Detect which cell encompasses the target text, then output its (X, Y) center coordinate. 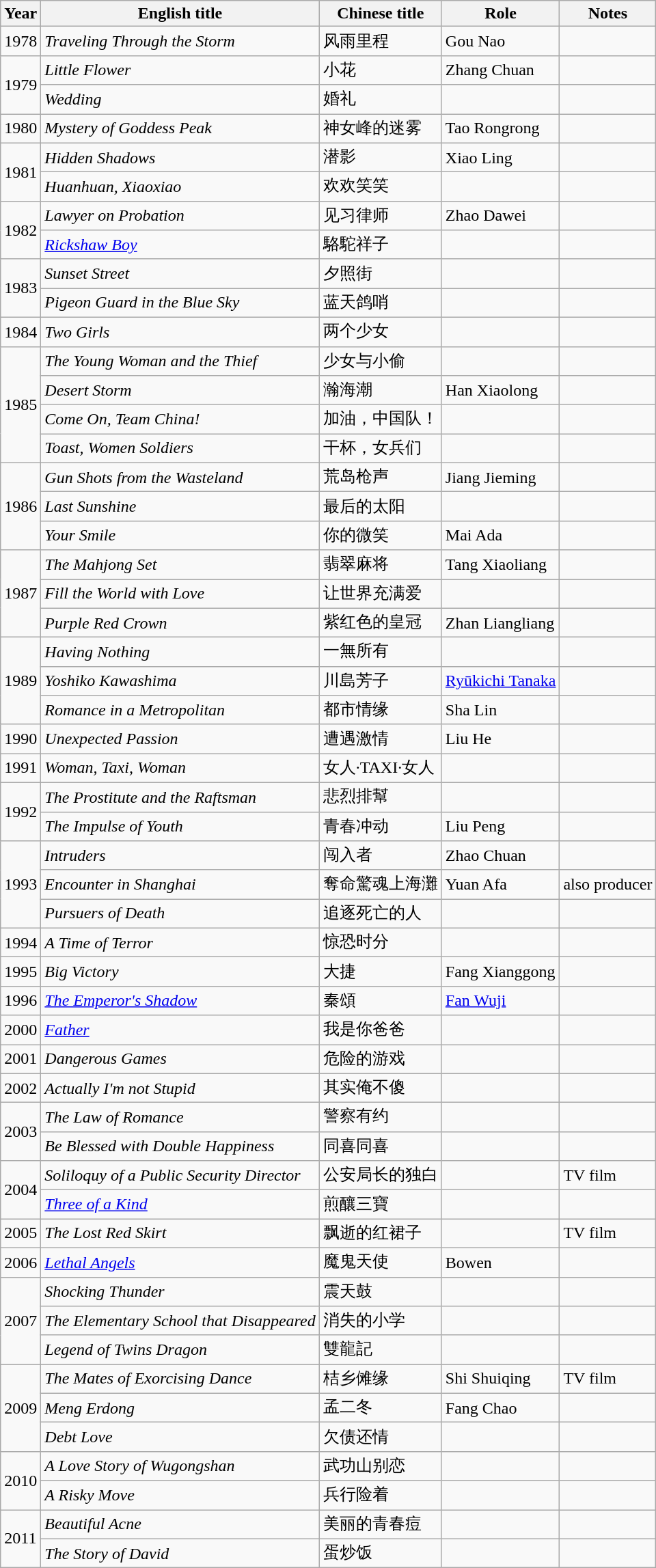
都市情缘 (380, 711)
Role (500, 14)
2006 (20, 1263)
Pigeon Guard in the Blue Sky (180, 303)
Rickshaw Boy (180, 245)
1985 (20, 404)
Yuan Afa (500, 884)
Pursuers of Death (180, 914)
Beautiful Acne (180, 1525)
1993 (20, 885)
Actually I'm not Stupid (180, 1088)
2002 (20, 1088)
A Risky Move (180, 1495)
Fang Xianggong (500, 972)
蓝天鸽哨 (380, 303)
Tang Xiaoliang (500, 564)
奪命驚魂上海灘 (380, 884)
1995 (20, 972)
警察有约 (380, 1118)
瀚海潮 (380, 391)
雙龍記 (380, 1350)
Toast, Women Soldiers (180, 448)
The Elementary School that Disappeared (180, 1321)
Liu Peng (500, 827)
欠债还情 (380, 1438)
悲烈排幫 (380, 797)
A Time of Terror (180, 943)
少女与小偷 (380, 361)
2010 (20, 1480)
Shocking Thunder (180, 1291)
秦頌 (380, 1000)
Legend of Twins Dragon (180, 1350)
Ryūkichi Tanaka (500, 680)
其实俺不傻 (380, 1088)
The Mahjong Set (180, 564)
The Young Woman and the Thief (180, 361)
Sha Lin (500, 711)
闯入者 (380, 855)
The Lost Red Skirt (180, 1234)
Dangerous Games (180, 1059)
美丽的青春痘 (380, 1525)
Chinese title (380, 14)
The Emperor's Shadow (180, 1000)
消失的小学 (380, 1321)
神女峰的迷雾 (380, 128)
让世界充满爱 (380, 594)
兵行险着 (380, 1495)
Meng Erdong (180, 1407)
Fan Wuji (500, 1000)
Liu He (500, 739)
欢欢笑笑 (380, 187)
Three of a Kind (180, 1204)
2004 (20, 1190)
Tao Rongrong (500, 128)
Unexpected Passion (180, 739)
駱駝祥子 (380, 245)
Yoshiko Kawashima (180, 680)
Two Girls (180, 332)
婚礼 (380, 100)
Notes (608, 14)
大捷 (380, 972)
Big Victory (180, 972)
一無所有 (380, 652)
2001 (20, 1059)
Encounter in Shanghai (180, 884)
1994 (20, 943)
Woman, Taxi, Woman (180, 768)
1986 (20, 506)
Shi Shuiqing (500, 1379)
女人·TAXI·女人 (380, 768)
2009 (20, 1408)
Traveling Through the Storm (180, 41)
煎釀三寶 (380, 1204)
Lawyer on Probation (180, 216)
Little Flower (180, 70)
Romance in a Metropolitan (180, 711)
见习律师 (380, 216)
Lethal Angels (180, 1263)
1989 (20, 681)
夕照街 (380, 273)
武功山别恋 (380, 1466)
The Impulse of Youth (180, 827)
干杯，女兵们 (380, 448)
Debt Love (180, 1438)
小花 (380, 70)
公安局长的独白 (380, 1175)
also producer (608, 884)
风雨里程 (380, 41)
2003 (20, 1131)
紫红色的皇冠 (380, 623)
追逐死亡的人 (380, 914)
1982 (20, 230)
两个少女 (380, 332)
Having Nothing (180, 652)
青春冲动 (380, 827)
Mystery of Goddess Peak (180, 128)
1983 (20, 288)
同喜同喜 (380, 1146)
Gou Nao (500, 41)
Father (180, 1030)
1979 (20, 85)
The Story of David (180, 1554)
1990 (20, 739)
Zhao Chuan (500, 855)
A Love Story of Wugongshan (180, 1466)
Bowen (500, 1263)
2005 (20, 1234)
2007 (20, 1321)
荒岛枪声 (380, 477)
Fang Chao (500, 1407)
Huanhuan, Xiaoxiao (180, 187)
Zhan Liangliang (500, 623)
Last Sunshine (180, 507)
蛋炒饭 (380, 1554)
Soliloquy of a Public Security Director (180, 1175)
Be Blessed with Double Happiness (180, 1146)
川島芳子 (380, 680)
1984 (20, 332)
1980 (20, 128)
Your Smile (180, 536)
Desert Storm (180, 391)
Xiao Ling (500, 157)
Mai Ada (500, 536)
Intruders (180, 855)
The Mates of Exorcising Dance (180, 1379)
1981 (20, 172)
1978 (20, 41)
孟二冬 (380, 1407)
Wedding (180, 100)
惊恐时分 (380, 943)
1991 (20, 768)
我是你爸爸 (380, 1030)
Year (20, 14)
Purple Red Crown (180, 623)
加油，中国队！ (380, 419)
魔鬼天使 (380, 1263)
桔乡傩缘 (380, 1379)
1996 (20, 1000)
Hidden Shadows (180, 157)
1987 (20, 594)
Fill the World with Love (180, 594)
震天鼓 (380, 1291)
2000 (20, 1030)
1992 (20, 812)
Jiang Jieming (500, 477)
最后的太阳 (380, 507)
Zhang Chuan (500, 70)
2011 (20, 1539)
Zhao Dawei (500, 216)
飘逝的红裙子 (380, 1234)
翡翠麻将 (380, 564)
你的微笑 (380, 536)
遭遇激情 (380, 739)
Gun Shots from the Wasteland (180, 477)
Come On, Team China! (180, 419)
The Prostitute and the Raftsman (180, 797)
English title (180, 14)
The Law of Romance (180, 1118)
Sunset Street (180, 273)
Han Xiaolong (500, 391)
潜影 (380, 157)
危险的游戏 (380, 1059)
